Detect which cell encompasses the target text, then output its (x, y) center coordinate. 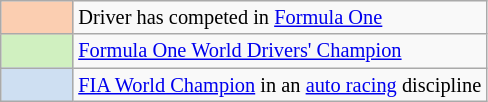
Driver has competed in Formula One (280, 17)
FIA World Champion in an auto racing discipline (280, 85)
Formula One World Drivers' Champion (280, 51)
